Extract the (x, y) coordinate from the center of the cell holding the provided text.  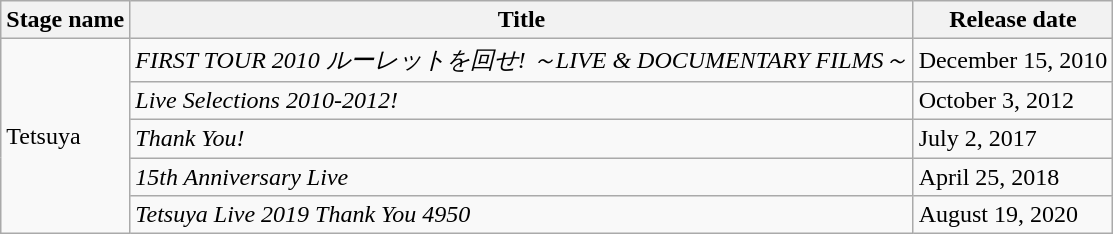
April 25, 2018 (1013, 177)
Tetsuya (66, 136)
15th Anniversary Live (522, 177)
July 2, 2017 (1013, 138)
Tetsuya Live 2019 Thank You 4950 (522, 215)
Live Selections 2010-2012! (522, 100)
Title (522, 20)
Stage name (66, 20)
October 3, 2012 (1013, 100)
December 15, 2010 (1013, 60)
Release date (1013, 20)
August 19, 2020 (1013, 215)
FIRST TOUR 2010 ルーレットを回せ! ～LIVE & DOCUMENTARY FILMS～ (522, 60)
Thank You! (522, 138)
